Pinpoint the cell where the given text exists, returning its (x, y) midpoint coordinate. 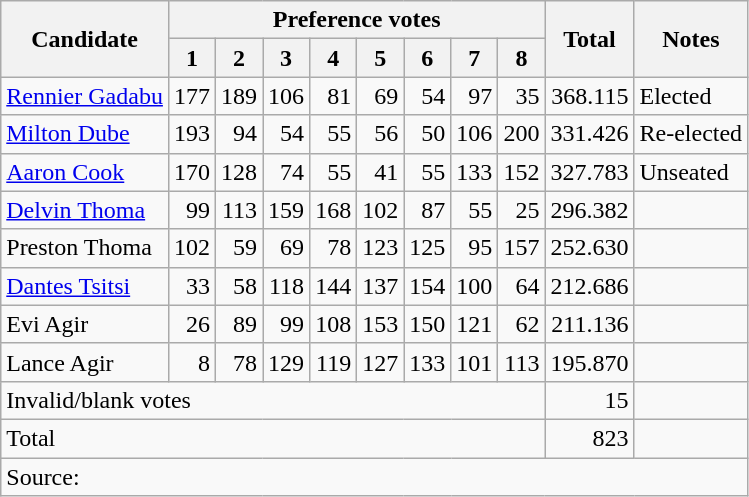
129 (286, 362)
101 (474, 362)
125 (428, 248)
41 (380, 172)
100 (474, 286)
26 (192, 324)
252.630 (590, 248)
154 (428, 286)
50 (428, 134)
152 (522, 172)
170 (192, 172)
59 (238, 248)
56 (380, 134)
Unseated (691, 172)
212.686 (590, 286)
127 (380, 362)
118 (286, 286)
97 (474, 96)
Preference votes (356, 20)
144 (334, 286)
153 (380, 324)
Aaron Cook (85, 172)
64 (522, 286)
74 (286, 172)
368.115 (590, 96)
Notes (691, 39)
87 (428, 210)
119 (334, 362)
Milton Dube (85, 134)
Source: (374, 477)
58 (238, 286)
137 (380, 286)
177 (192, 96)
5 (380, 58)
Delvin Thoma (85, 210)
211.136 (590, 324)
95 (474, 248)
195.870 (590, 362)
Candidate (85, 39)
62 (522, 324)
128 (238, 172)
89 (238, 324)
Invalid/blank votes (273, 400)
6 (428, 58)
2 (238, 58)
Preston Thoma (85, 248)
159 (286, 210)
1 (192, 58)
81 (334, 96)
Elected (691, 96)
7 (474, 58)
193 (192, 134)
Evi Agir (85, 324)
331.426 (590, 134)
Lance Agir (85, 362)
123 (380, 248)
168 (334, 210)
189 (238, 96)
823 (590, 438)
150 (428, 324)
121 (474, 324)
4 (334, 58)
33 (192, 286)
3 (286, 58)
25 (522, 210)
Rennier Gadabu (85, 96)
327.783 (590, 172)
108 (334, 324)
94 (238, 134)
Dantes Tsitsi (85, 286)
200 (522, 134)
35 (522, 96)
157 (522, 248)
296.382 (590, 210)
15 (590, 400)
Re-elected (691, 134)
